Extract the (X, Y) coordinate from the center of the cell holding the provided text.  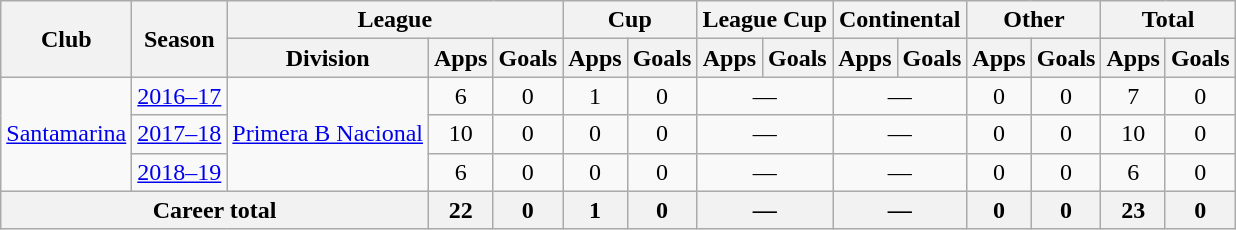
Primera B Nacional (328, 134)
2017–18 (180, 134)
Continental (900, 20)
22 (461, 210)
Season (180, 39)
Club (66, 39)
League Cup (765, 20)
7 (1133, 96)
Other (1034, 20)
League (395, 20)
Cup (630, 20)
2016–17 (180, 96)
2018–19 (180, 172)
23 (1133, 210)
Division (328, 58)
Santamarina (66, 134)
Total (1168, 20)
Career total (215, 210)
